Pinpoint the cell where the given text exists, returning its (x, y) midpoint coordinate. 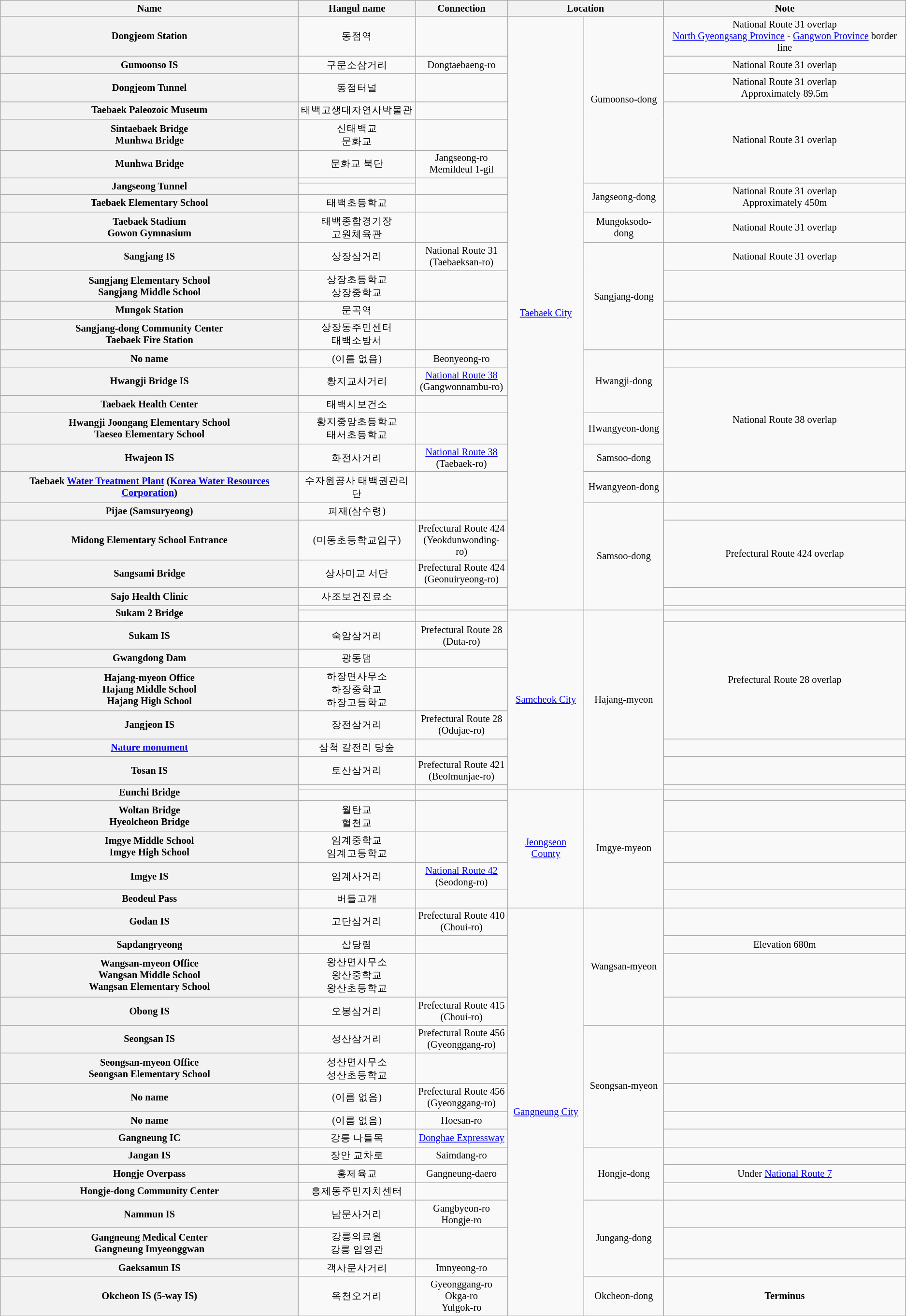
동점터널 (357, 87)
Gwangdong Dam (150, 658)
오봉삼거리 (357, 1011)
수자원공사 태백권관리단 (357, 487)
왕산면사무소왕산중학교왕산초등학교 (357, 975)
Terminus (785, 1296)
Name (150, 8)
Pijae (Samsuryeong) (150, 511)
버들고개 (357, 899)
Prefectural Route 424 overlap (785, 554)
Hwangji Joongang Elementary SchoolTaeseo Elementary School (150, 428)
Note (785, 8)
홍제육교 (357, 1173)
Hoesan-ro (462, 1120)
Elevation 680m (785, 944)
Taebaek City (546, 313)
임계사거리 (357, 876)
Jungang-dong (624, 1238)
Gaeksamun IS (150, 1267)
Sangsami Bridge (150, 574)
Munhwa Bridge (150, 164)
Sukam 2 Bridge (150, 613)
태백종합경기장고원체육관 (357, 227)
장안 교차로 (357, 1156)
(미동초등학교입구) (357, 540)
Imgye IS (150, 876)
Taebaek Elementary School (150, 203)
강릉 나들목 (357, 1138)
Obong IS (150, 1011)
Gangbyeon-roHongje-ro (462, 1214)
National Route 31(Taebaeksan-ro) (462, 257)
Taebaek Health Center (150, 404)
Prefectural Route 421(Beolmunjae-ro) (462, 770)
Jeongseon County (546, 848)
Donghae Expressway (462, 1138)
Sangjang-dong Community CenterTaebaek Fire Station (150, 334)
객사문사거리 (357, 1267)
Hwajeon IS (150, 458)
Hwangji Bridge IS (150, 381)
Seongsan-myeon (624, 1086)
Gangneung IC (150, 1138)
Sapdangryeong (150, 944)
Nammun IS (150, 1214)
옥천오거리 (357, 1296)
Imgye-myeon (624, 848)
Wangsan-myeon OfficeWangsan Middle SchoolWangsan Elementary School (150, 975)
삽당령 (357, 944)
Tosan IS (150, 770)
황지중앙초등학교태서초등학교 (357, 428)
Taebaek Paleozoic Museum (150, 110)
구문소삼거리 (357, 65)
숙암삼거리 (357, 636)
Imnyeong-ro (462, 1267)
Taebaek Water Treatment Plant (Korea Water Resources Corporation) (150, 487)
성산삼거리 (357, 1039)
황지교사거리 (357, 381)
Prefectural Route 28(Odujae-ro) (462, 725)
Gyeonggang-roOkga-roYulgok-ro (462, 1296)
상장삼거리 (357, 257)
Hwangji-dong (624, 382)
Sangjang Elementary SchoolSangjang Middle School (150, 286)
하장면사무소하장중학교하장고등학교 (357, 689)
Gangneung City (546, 1112)
Dongtaebaeng-ro (462, 65)
Gumoonso-dong (624, 100)
Sajo Health Clinic (150, 596)
Beodeul Pass (150, 899)
National Route 31 overlapApproximately 89.5m (785, 87)
문곡역 (357, 310)
홍제동주민자치센터 (357, 1191)
태백초등학교 (357, 203)
National Route 38(Taebaek-ro) (462, 458)
Godan IS (150, 922)
사조보건진료소 (357, 596)
상장동주민센터태백소방서 (357, 334)
Prefectural Route 410(Choui-ro) (462, 922)
Sukam IS (150, 636)
Hangul name (357, 8)
Jangseong Tunnel (150, 186)
Hongje-dong (624, 1173)
Location (586, 8)
Seongsan IS (150, 1039)
National Route 38 overlap (785, 419)
Under National Route 7 (785, 1173)
태백시보건소 (357, 404)
Okcheon-dong (624, 1296)
Woltan BridgeHyeolcheon Bridge (150, 816)
Prefectural Route 424(Geonuiryeong-ro) (462, 574)
Imgye Middle SchoolImgye High School (150, 847)
동점역 (357, 36)
Gangneung-daero (462, 1173)
Jangseong-roMemildeul 1-gil (462, 164)
Mungok Station (150, 310)
Nature monument (150, 747)
Hajang-myeon (624, 700)
피재(삼수령) (357, 511)
Midong Elementary School Entrance (150, 540)
문화교 북단 (357, 164)
삼척 갈전리 당숲 (357, 747)
상사미교 서단 (357, 574)
강릉의료원강릉 임영관 (357, 1243)
Dongjeom Tunnel (150, 87)
태백고생대자연사박물관 (357, 110)
신태백교문화교 (357, 135)
Connection (462, 8)
Taebaek StadiumGowon Gymnasium (150, 227)
Prefectural Route 28(Duta-ro) (462, 636)
Prefectural Route 415(Choui-ro) (462, 1011)
National Route 38(Gangwonnambu-ro) (462, 381)
Prefectural Route 424(Yeokdunwonding-ro) (462, 540)
Samcheok City (546, 700)
Sangjang IS (150, 257)
Seongsan-myeon OfficeSeongsan Elementary School (150, 1068)
Jangseong-dong (624, 197)
임계중학교임계고등학교 (357, 847)
Gangneung Medical CenterGangneung Imyeonggwan (150, 1243)
Sintaebaek BridgeMunhwa Bridge (150, 135)
Hongje-dong Community Center (150, 1191)
광동댐 (357, 658)
Jangjeon IS (150, 725)
성산면사무소성산초등학교 (357, 1068)
월탄교혈천교 (357, 816)
Hongje Overpass (150, 1173)
Mungoksodo-dong (624, 227)
National Route 31 overlapNorth Gyeongsang Province - Gangwon Province border line (785, 36)
Hajang-myeon OfficeHajang Middle SchoolHajang High School (150, 689)
토산삼거리 (357, 770)
상장초등학교상장중학교 (357, 286)
National Route 31 overlapApproximately 450m (785, 197)
Prefectural Route 28 overlap (785, 680)
Beonyeong-ro (462, 359)
Okcheon IS (5-way IS) (150, 1296)
화전사거리 (357, 458)
고단삼거리 (357, 922)
장전삼거리 (357, 725)
Eunchi Bridge (150, 793)
Saimdang-ro (462, 1156)
National Route 42(Seodong-ro) (462, 876)
Gumoonso IS (150, 65)
Wangsan-myeon (624, 967)
남문사거리 (357, 1214)
Dongjeom Station (150, 36)
Jangan IS (150, 1156)
Sangjang-dong (624, 296)
